Return (x, y) of the center of cell containing provided text 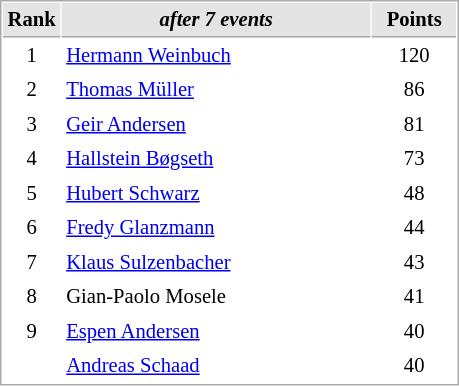
3 (32, 124)
Gian-Paolo Mosele (216, 296)
Hubert Schwarz (216, 194)
73 (414, 158)
Geir Andersen (216, 124)
44 (414, 228)
Fredy Glanzmann (216, 228)
Points (414, 20)
86 (414, 90)
Thomas Müller (216, 90)
1 (32, 56)
Rank (32, 20)
after 7 events (216, 20)
5 (32, 194)
Andreas Schaad (216, 366)
41 (414, 296)
6 (32, 228)
48 (414, 194)
81 (414, 124)
8 (32, 296)
7 (32, 262)
2 (32, 90)
Hallstein Bøgseth (216, 158)
Hermann Weinbuch (216, 56)
120 (414, 56)
Espen Andersen (216, 332)
43 (414, 262)
4 (32, 158)
Klaus Sulzenbacher (216, 262)
9 (32, 332)
